Capture the cell that displays the provided text and extract its (X, Y) central coordinate. 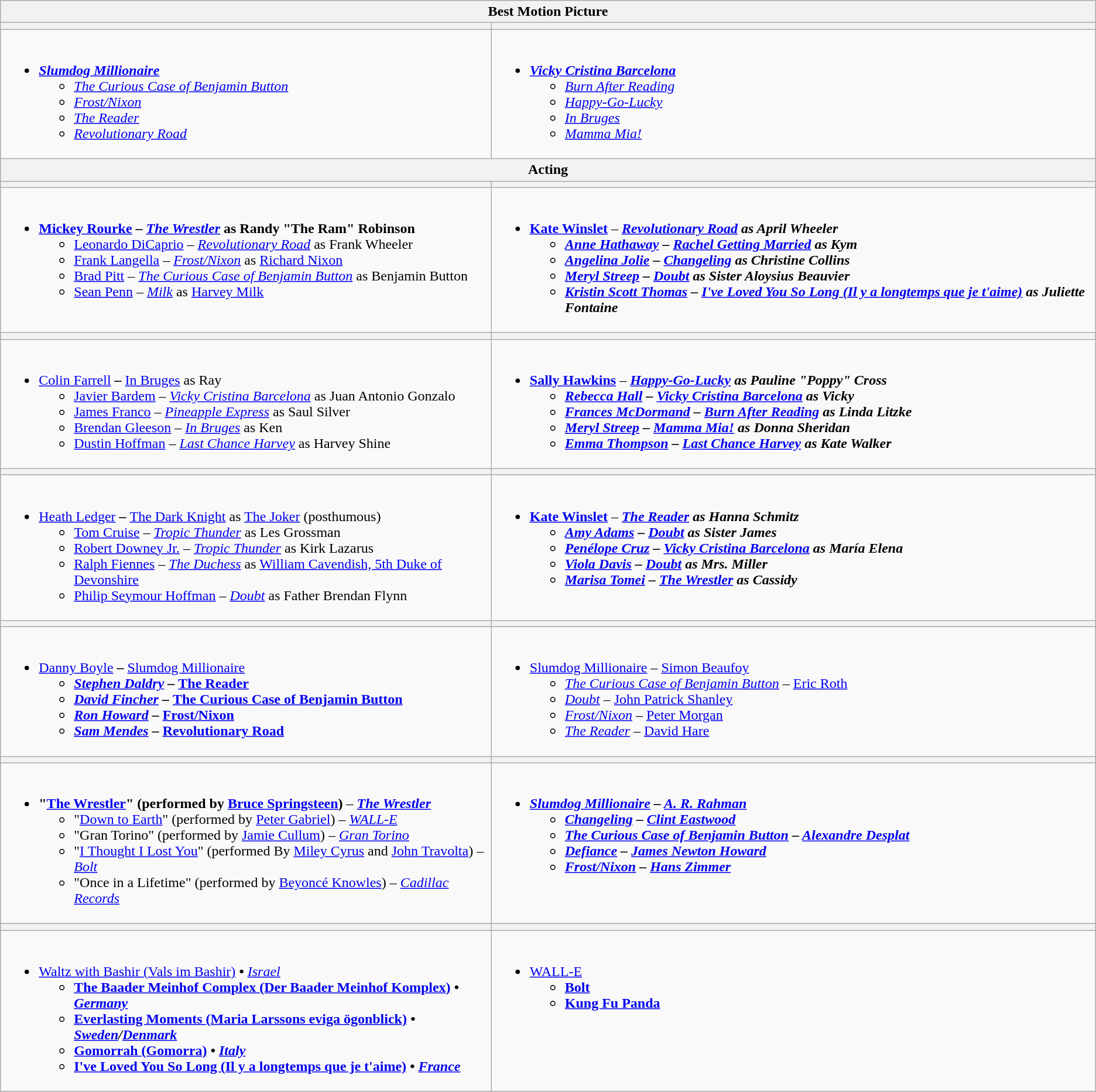
Acting (548, 170)
WALL-EBoltKung Fu Panda (793, 1011)
Vicky Cristina BarcelonaBurn After ReadingHappy-Go-LuckyIn BrugesMamma Mia! (793, 94)
Best Motion Picture (548, 12)
Slumdog MillionaireThe Curious Case of Benjamin ButtonFrost/NixonThe ReaderRevolutionary Road (246, 94)
